Return (x, y) of the center of cell containing provided text 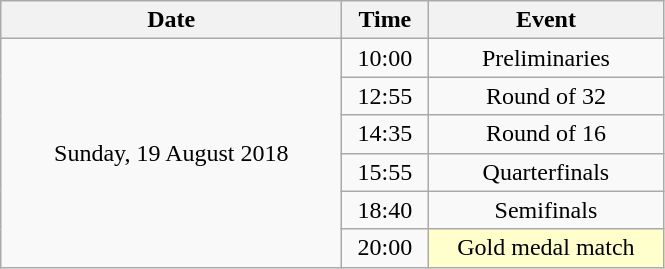
Preliminaries (546, 58)
14:35 (385, 134)
Round of 16 (546, 134)
20:00 (385, 248)
Time (385, 20)
Date (172, 20)
10:00 (385, 58)
Sunday, 19 August 2018 (172, 153)
Quarterfinals (546, 172)
15:55 (385, 172)
12:55 (385, 96)
Event (546, 20)
Semifinals (546, 210)
Gold medal match (546, 248)
Round of 32 (546, 96)
18:40 (385, 210)
